Scan for the cell matching the given text and deliver its (X, Y) coordinate at center. 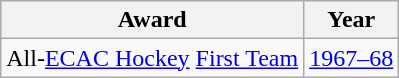
All-ECAC Hockey First Team (152, 58)
Award (152, 20)
1967–68 (352, 58)
Year (352, 20)
